Find where the given text appears and provide that cell's center as [x, y] coordinate. 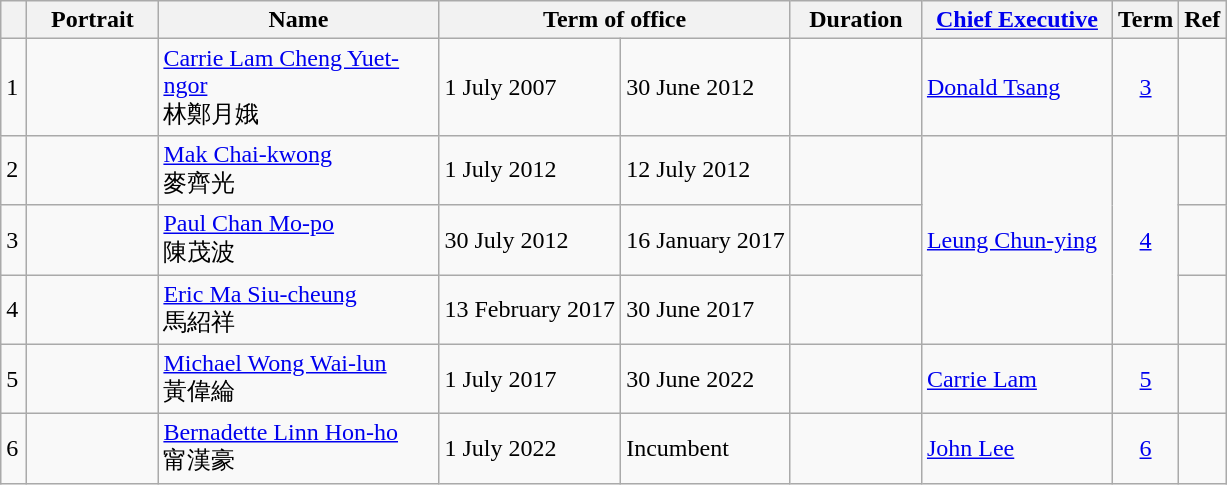
1 July 2017 [530, 379]
Bernadette Linn Hon-ho甯漢豪 [298, 449]
30 June 2022 [706, 379]
Michael Wong Wai-lun黃偉綸 [298, 379]
2 [14, 170]
Term [1145, 20]
Chief Executive [1016, 20]
Carrie Lam [1016, 379]
Ref [1202, 20]
Incumbent [706, 449]
30 June 2012 [706, 88]
30 July 2012 [530, 240]
John Lee [1016, 449]
Term of office [614, 20]
Portrait [92, 20]
Mak Chai-kwong麥齊光 [298, 170]
30 June 2017 [706, 309]
Paul Chan Mo-po陳茂波 [298, 240]
1 [14, 88]
Leung Chun-ying [1016, 240]
Name [298, 20]
16 January 2017 [706, 240]
13 February 2017 [530, 309]
Carrie Lam Cheng Yuet-ngor林鄭月娥 [298, 88]
1 July 2022 [530, 449]
12 July 2012 [706, 170]
Duration [856, 20]
Donald Tsang [1016, 88]
Eric Ma Siu-cheung馬紹祥 [298, 309]
1 July 2007 [530, 88]
1 July 2012 [530, 170]
